Pinpoint the cell where the given text exists, returning its [x, y] midpoint coordinate. 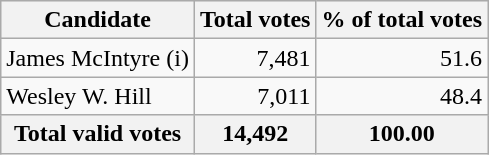
51.6 [402, 58]
% of total votes [402, 20]
7,011 [255, 96]
Wesley W. Hill [98, 96]
48.4 [402, 96]
Candidate [98, 20]
Total votes [255, 20]
James McIntyre (i) [98, 58]
Total valid votes [98, 134]
7,481 [255, 58]
14,492 [255, 134]
100.00 [402, 134]
